Detect which cell encompasses the target text, then output its [x, y] center coordinate. 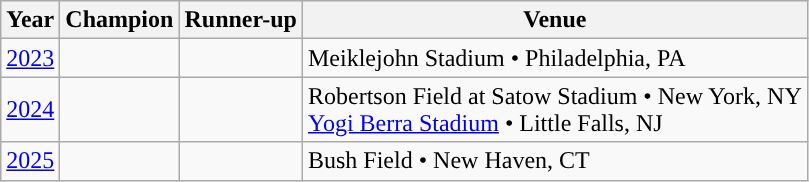
Runner-up [241, 20]
Venue [554, 20]
2023 [30, 58]
Bush Field • New Haven, CT [554, 161]
Robertson Field at Satow Stadium • New York, NYYogi Berra Stadium • Little Falls, NJ [554, 110]
Meiklejohn Stadium • Philadelphia, PA [554, 58]
2025 [30, 161]
2024 [30, 110]
Year [30, 20]
Champion [120, 20]
